Identify which cell holds the provided text, then report its (x, y) central coordinate. 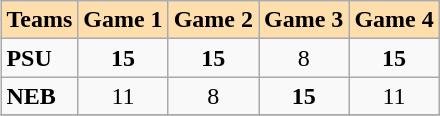
Game 4 (394, 20)
PSU (40, 58)
Game 1 (123, 20)
Game 2 (213, 20)
NEB (40, 96)
Game 3 (303, 20)
Teams (40, 20)
